For the text-containing cell, return its midpoint in [X, Y] coordinate format. 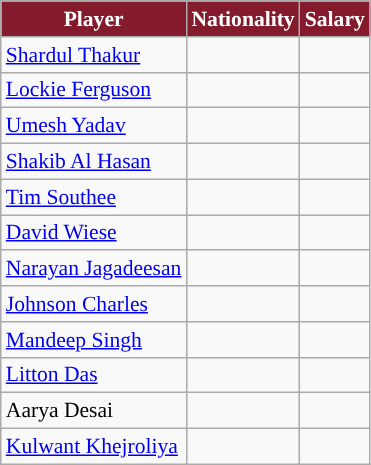
Narayan Jagadeesan [94, 269]
Litton Das [94, 375]
Tim Southee [94, 197]
Johnson Charles [94, 304]
Nationality [242, 19]
Lockie Ferguson [94, 90]
Aarya Desai [94, 411]
Umesh Yadav [94, 126]
Player [94, 19]
David Wiese [94, 233]
Mandeep Singh [94, 340]
Salary [335, 19]
Shakib Al Hasan [94, 162]
Kulwant Khejroliya [94, 447]
Shardul Thakur [94, 55]
